Extract the [X, Y] coordinate from the center of the cell holding the provided text.  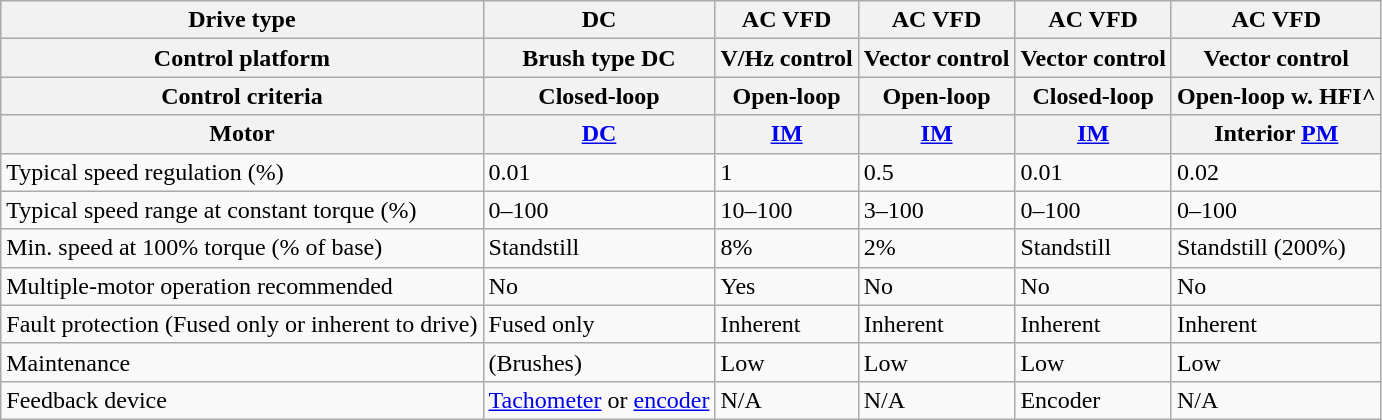
(Brushes) [599, 362]
Typical speed regulation (%) [242, 172]
0.5 [936, 172]
Drive type [242, 20]
Yes [786, 286]
Motor [242, 134]
1 [786, 172]
Typical speed range at constant torque (%) [242, 210]
Maintenance [242, 362]
Interior PM [1276, 134]
Tachometer or encoder [599, 400]
8% [786, 248]
Fault protection (Fused only or inherent to drive) [242, 324]
Encoder [1094, 400]
Min. speed at 100% torque (% of base) [242, 248]
V/Hz control [786, 58]
0.02 [1276, 172]
Multiple-motor operation recommended [242, 286]
Standstill (200%) [1276, 248]
Control platform [242, 58]
2% [936, 248]
Feedback device [242, 400]
3–100 [936, 210]
Brush type DC [599, 58]
10–100 [786, 210]
Fused only [599, 324]
Open-loop w. HFI^ [1276, 96]
Control criteria [242, 96]
